Extract the (x, y) coordinate from the center of the cell holding the provided text.  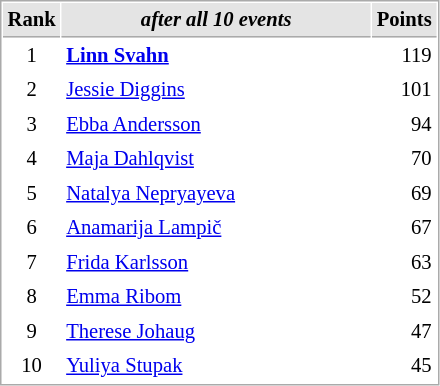
67 (404, 228)
Jessie Diggins (216, 90)
52 (404, 296)
Rank (32, 20)
94 (404, 124)
9 (32, 332)
63 (404, 262)
Ebba Andersson (216, 124)
6 (32, 228)
after all 10 events (216, 20)
Therese Johaug (216, 332)
69 (404, 194)
101 (404, 90)
2 (32, 90)
Linn Svahn (216, 56)
4 (32, 158)
45 (404, 366)
10 (32, 366)
Points (404, 20)
47 (404, 332)
Yuliya Stupak (216, 366)
119 (404, 56)
Natalya Nepryayeva (216, 194)
5 (32, 194)
3 (32, 124)
Frida Karlsson (216, 262)
Emma Ribom (216, 296)
1 (32, 56)
Maja Dahlqvist (216, 158)
7 (32, 262)
8 (32, 296)
Anamarija Lampič (216, 228)
70 (404, 158)
